Identify which cell holds the provided text, then report its (x, y) central coordinate. 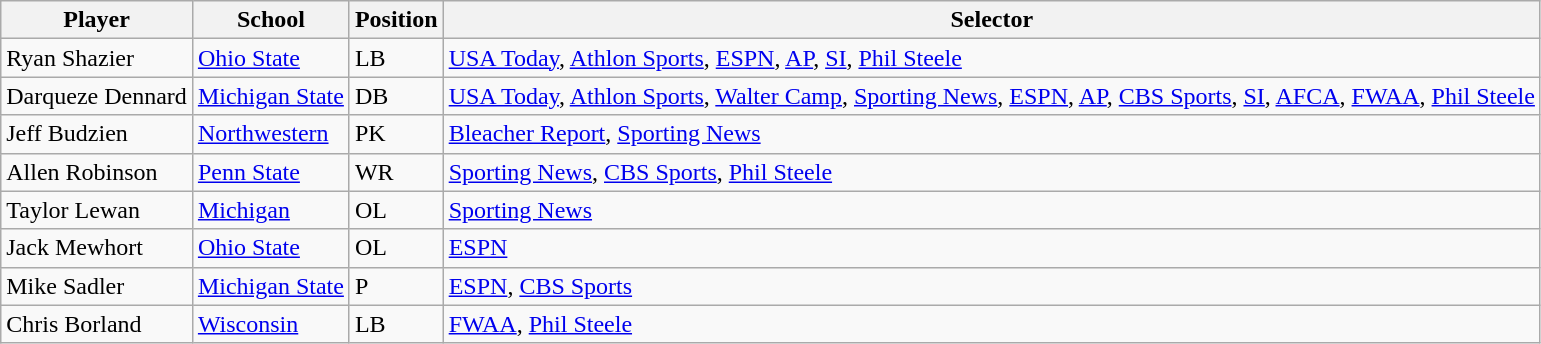
Taylor Lewan (97, 210)
Wisconsin (270, 324)
Jeff Budzien (97, 134)
Northwestern (270, 134)
FWAA, Phil Steele (992, 324)
Mike Sadler (97, 286)
Penn State (270, 172)
Allen Robinson (97, 172)
WR (396, 172)
ESPN (992, 248)
PK (396, 134)
USA Today, Athlon Sports, Walter Camp, Sporting News, ESPN, AP, CBS Sports, SI, AFCA, FWAA, Phil Steele (992, 96)
Position (396, 20)
Darqueze Dennard (97, 96)
Michigan (270, 210)
USA Today, Athlon Sports, ESPN, AP, SI, Phil Steele (992, 58)
Player (97, 20)
Jack Mewhort (97, 248)
P (396, 286)
Sporting News, CBS Sports, Phil Steele (992, 172)
Bleacher Report, Sporting News (992, 134)
Chris Borland (97, 324)
ESPN, CBS Sports (992, 286)
DB (396, 96)
School (270, 20)
Sporting News (992, 210)
Ryan Shazier (97, 58)
Selector (992, 20)
